Extract the (x, y) coordinate from the center of the cell holding the provided text.  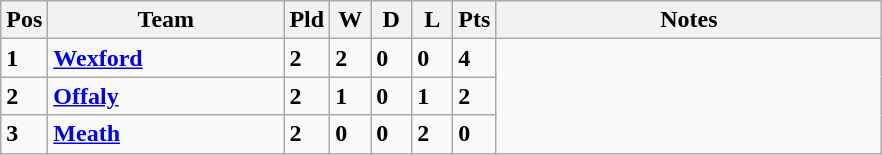
D (392, 20)
Team (166, 20)
W (350, 20)
Meath (166, 134)
Wexford (166, 58)
L (432, 20)
Pld (307, 20)
Offaly (166, 96)
3 (24, 134)
Notes (689, 20)
4 (474, 58)
Pts (474, 20)
Pos (24, 20)
